For the text-containing cell, return its midpoint in (x, y) coordinate format. 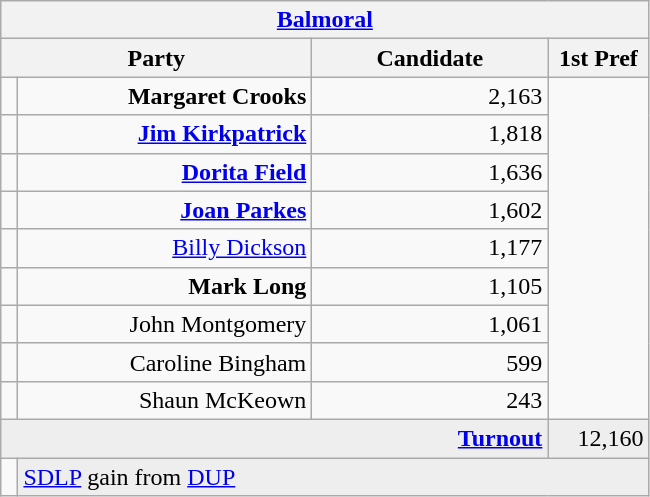
Candidate (430, 58)
1,602 (430, 210)
Shaun McKeown (165, 400)
1,105 (430, 286)
599 (430, 362)
Mark Long (165, 286)
1,177 (430, 248)
Turnout (274, 438)
John Montgomery (165, 324)
Balmoral (325, 20)
1,818 (430, 134)
Caroline Bingham (165, 362)
Jim Kirkpatrick (165, 134)
1,636 (430, 172)
Party (156, 58)
12,160 (598, 438)
1st Pref (598, 58)
Margaret Crooks (165, 96)
1,061 (430, 324)
2,163 (430, 96)
Billy Dickson (165, 248)
243 (430, 400)
Joan Parkes (165, 210)
Dorita Field (165, 172)
SDLP gain from DUP (334, 477)
